Output the [x, y] coordinate of the center of the cell containing the given text.  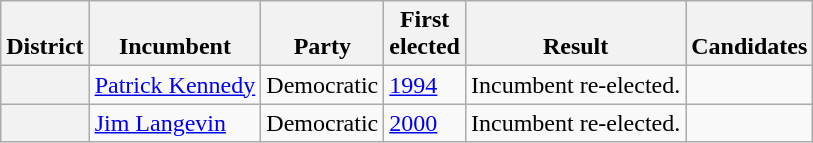
Result [575, 34]
District [45, 34]
Jim Langevin [175, 123]
Patrick Kennedy [175, 85]
Incumbent [175, 34]
Firstelected [425, 34]
Candidates [750, 34]
Party [322, 34]
1994 [425, 85]
2000 [425, 123]
